Extract the [X, Y] coordinate from the center of the cell holding the provided text.  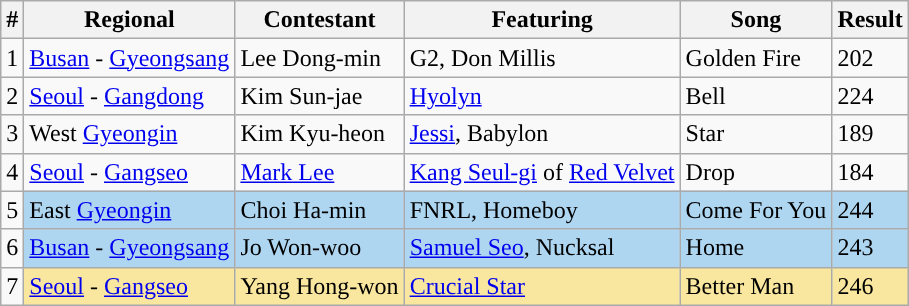
Seoul - Gangdong [130, 96]
246 [870, 286]
Jo Won-woo [320, 248]
2 [12, 96]
Choi Ha-min [320, 210]
FNRL, Homeboy [542, 210]
G2, Don Millis [542, 58]
Come For You [756, 210]
189 [870, 134]
244 [870, 210]
Jessi, Babylon [542, 134]
7 [12, 286]
Drop [756, 172]
Hyolyn [542, 96]
Star [756, 134]
Better Man [756, 286]
Kim Kyu-heon [320, 134]
Crucial Star [542, 286]
6 [12, 248]
Kang Seul-gi of Red Velvet [542, 172]
224 [870, 96]
Golden Fire [756, 58]
5 [12, 210]
Mark Lee [320, 172]
202 [870, 58]
4 [12, 172]
# [12, 20]
Lee Dong-min [320, 58]
Home [756, 248]
Samuel Seo, Nucksal [542, 248]
Bell [756, 96]
Yang Hong-won [320, 286]
Kim Sun-jae [320, 96]
Contestant [320, 20]
243 [870, 248]
3 [12, 134]
Song [756, 20]
Regional [130, 20]
East Gyeongin [130, 210]
184 [870, 172]
Result [870, 20]
1 [12, 58]
West Gyeongin [130, 134]
Featuring [542, 20]
